Output the [X, Y] coordinate of the center of the cell containing the given text.  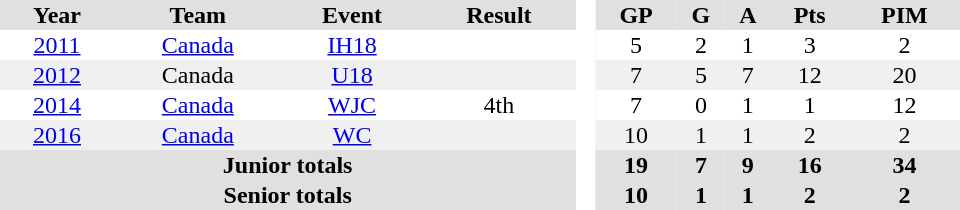
WC [352, 135]
G [701, 15]
Result [500, 15]
PIM [904, 15]
2014 [57, 105]
34 [904, 165]
2012 [57, 75]
Senior totals [288, 195]
9 [748, 165]
19 [636, 165]
Event [352, 15]
Team [198, 15]
IH18 [352, 45]
3 [810, 45]
Year [57, 15]
Junior totals [288, 165]
U18 [352, 75]
4th [500, 105]
20 [904, 75]
2016 [57, 135]
Pts [810, 15]
0 [701, 105]
2011 [57, 45]
16 [810, 165]
GP [636, 15]
WJC [352, 105]
A [748, 15]
